Detect which cell encompasses the target text, then output its (x, y) center coordinate. 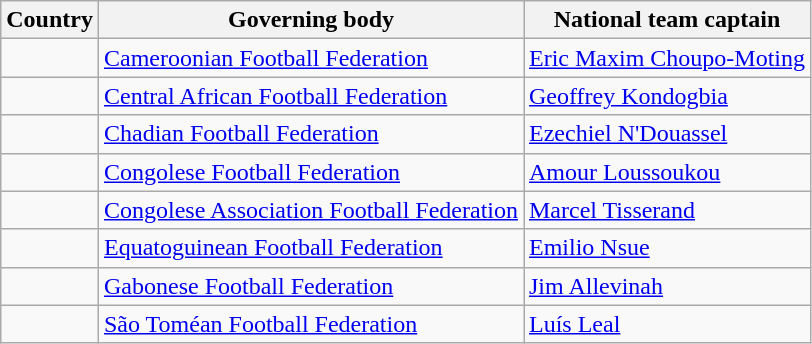
Equatoguinean Football Federation (310, 248)
Amour Loussoukou (668, 172)
Governing body (310, 20)
Marcel Tisserand (668, 210)
Luís Leal (668, 324)
São Toméan Football Federation (310, 324)
Cameroonian Football Federation (310, 58)
Jim Allevinah (668, 286)
Congolese Association Football Federation (310, 210)
Central African Football Federation (310, 96)
Geoffrey Kondogbia (668, 96)
Ezechiel N'Douassel (668, 134)
Congolese Football Federation (310, 172)
Emilio Nsue (668, 248)
Gabonese Football Federation (310, 286)
Eric Maxim Choupo-Moting (668, 58)
National team captain (668, 20)
Country (50, 20)
Chadian Football Federation (310, 134)
